Pinpoint the cell where the given text exists, returning its [x, y] midpoint coordinate. 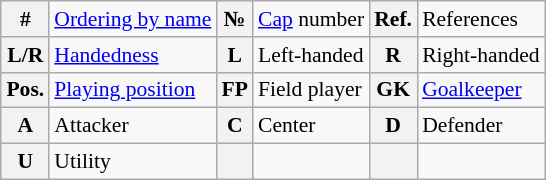
D [393, 126]
GK [393, 90]
Ordering by name [132, 19]
U [25, 162]
References [481, 19]
Field player [311, 90]
Cap number [311, 19]
L [234, 55]
Left-handed [311, 55]
Handedness [132, 55]
Center [311, 126]
R [393, 55]
C [234, 126]
Right-handed [481, 55]
Defender [481, 126]
Ref. [393, 19]
L/R [25, 55]
Utility [132, 162]
FP [234, 90]
Goalkeeper [481, 90]
Attacker [132, 126]
Playing position [132, 90]
# [25, 19]
Pos. [25, 90]
A [25, 126]
№ [234, 19]
